Search for the cell housing the specified text and yield its (x, y) center coordinate. 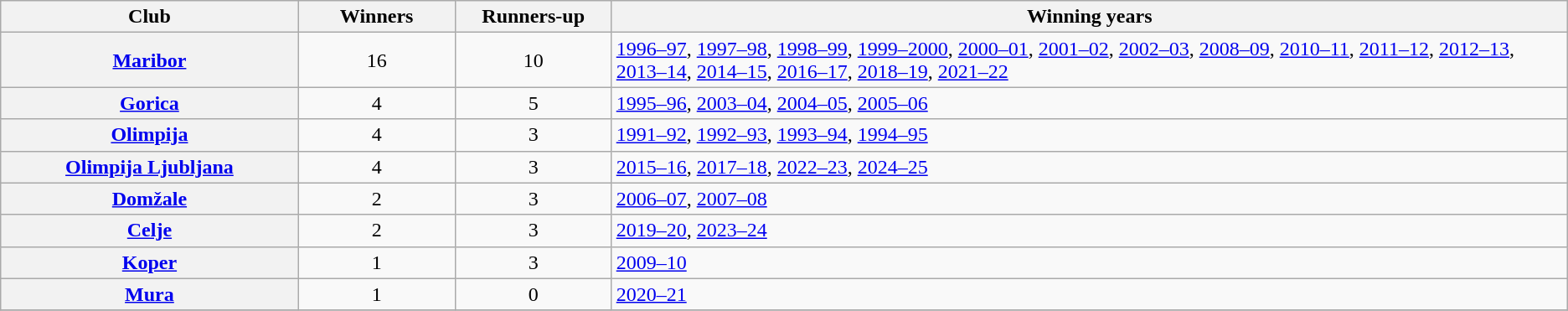
2020–21 (1089, 294)
Gorica (149, 103)
Runners-up (533, 17)
1991–92, 1992–93, 1993–94, 1994–95 (1089, 135)
2015–16, 2017–18, 2022–23, 2024–25 (1089, 167)
Koper (149, 262)
2019–20, 2023–24 (1089, 231)
Club (149, 17)
5 (533, 103)
Winners (377, 17)
Maribor (149, 60)
1996–97, 1997–98, 1998–99, 1999–2000, 2000–01, 2001–02, 2002–03, 2008–09, 2010–11, 2011–12, 2012–13, 2013–14, 2014–15, 2016–17, 2018–19, 2021–22 (1089, 60)
16 (377, 60)
Domžale (149, 199)
1995–96, 2003–04, 2004–05, 2005–06 (1089, 103)
10 (533, 60)
Olimpija Ljubljana (149, 167)
2006–07, 2007–08 (1089, 199)
2009–10 (1089, 262)
Olimpija (149, 135)
0 (533, 294)
Winning years (1089, 17)
Celje (149, 231)
Mura (149, 294)
